Output the (x, y) coordinate of the center of the cell containing the given text.  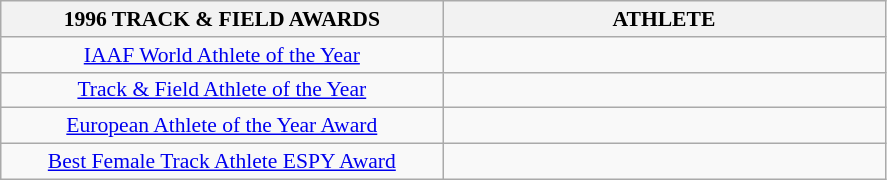
Best Female Track Athlete ESPY Award (222, 162)
European Athlete of the Year Award (222, 126)
IAAF World Athlete of the Year (222, 55)
Track & Field Athlete of the Year (222, 90)
ATHLETE (664, 19)
1996 TRACK & FIELD AWARDS (222, 19)
